Scan for the cell matching the given text and deliver its (x, y) coordinate at center. 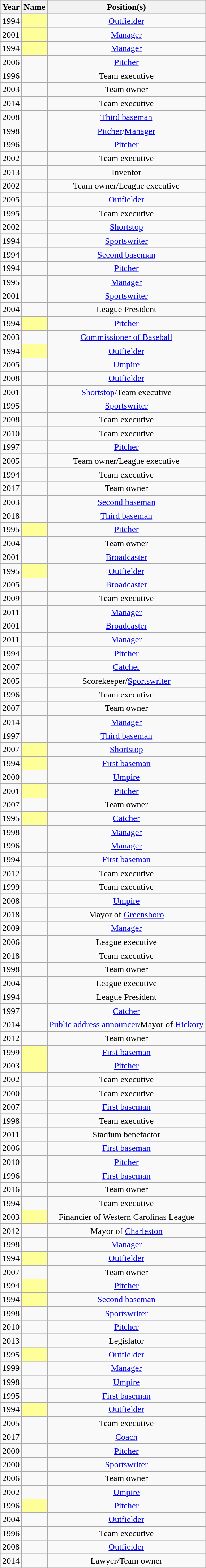
Inventor (126, 172)
Pitcher/Manager (126, 131)
2016 (11, 1189)
Commissioner of Baseball (126, 337)
Mayor of Greensboro (126, 915)
Public address announcer/Mayor of Hickory (126, 1024)
Mayor of Charleston (126, 1231)
Lawyer/Team owner (126, 1561)
Position(s) (126, 7)
Shortstop/Team executive (126, 392)
Coach (126, 1437)
Legislator (126, 1341)
Year (11, 7)
Stadium benefactor (126, 1135)
Scorekeeper/Sportswriter (126, 681)
Financier of Western Carolinas League (126, 1217)
Name (35, 7)
